Pinpoint the cell where the given text exists, returning its [X, Y] midpoint coordinate. 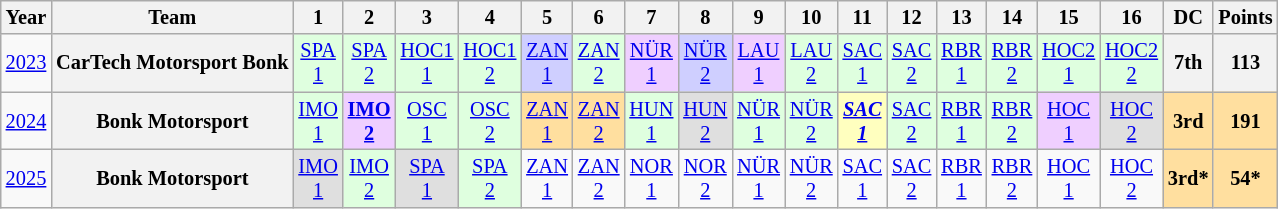
Team [172, 17]
OSC1 [426, 121]
13 [961, 17]
11 [862, 17]
DC [1188, 17]
2025 [26, 178]
15 [1068, 17]
16 [1132, 17]
7th [1188, 63]
12 [912, 17]
2024 [26, 121]
HOC11 [426, 63]
7 [651, 17]
8 [705, 17]
191 [1245, 121]
Points [1245, 17]
2023 [26, 63]
2 [370, 17]
NOR2 [705, 178]
CarTech Motorsport Bonk [172, 63]
Year [26, 17]
HUN1 [651, 121]
3 [426, 17]
NOR1 [651, 178]
HOC22 [1132, 63]
9 [758, 17]
113 [1245, 63]
1 [318, 17]
LAU1 [758, 63]
3rd* [1188, 178]
LAU2 [812, 63]
OSC2 [490, 121]
14 [1012, 17]
10 [812, 17]
4 [490, 17]
HOC12 [490, 63]
54* [1245, 178]
HUN2 [705, 121]
6 [599, 17]
HOC21 [1068, 63]
5 [547, 17]
3rd [1188, 121]
